Extract the [x, y] coordinate from the center of the cell holding the provided text.  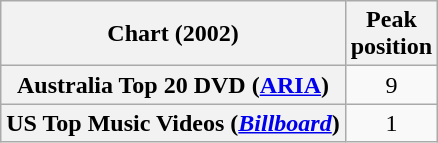
9 [391, 85]
Australia Top 20 DVD (ARIA) [173, 85]
Chart (2002) [173, 34]
1 [391, 123]
Peakposition [391, 34]
US Top Music Videos (Billboard) [173, 123]
